Locate the cell with the specified text and output its [x, y] center coordinate. 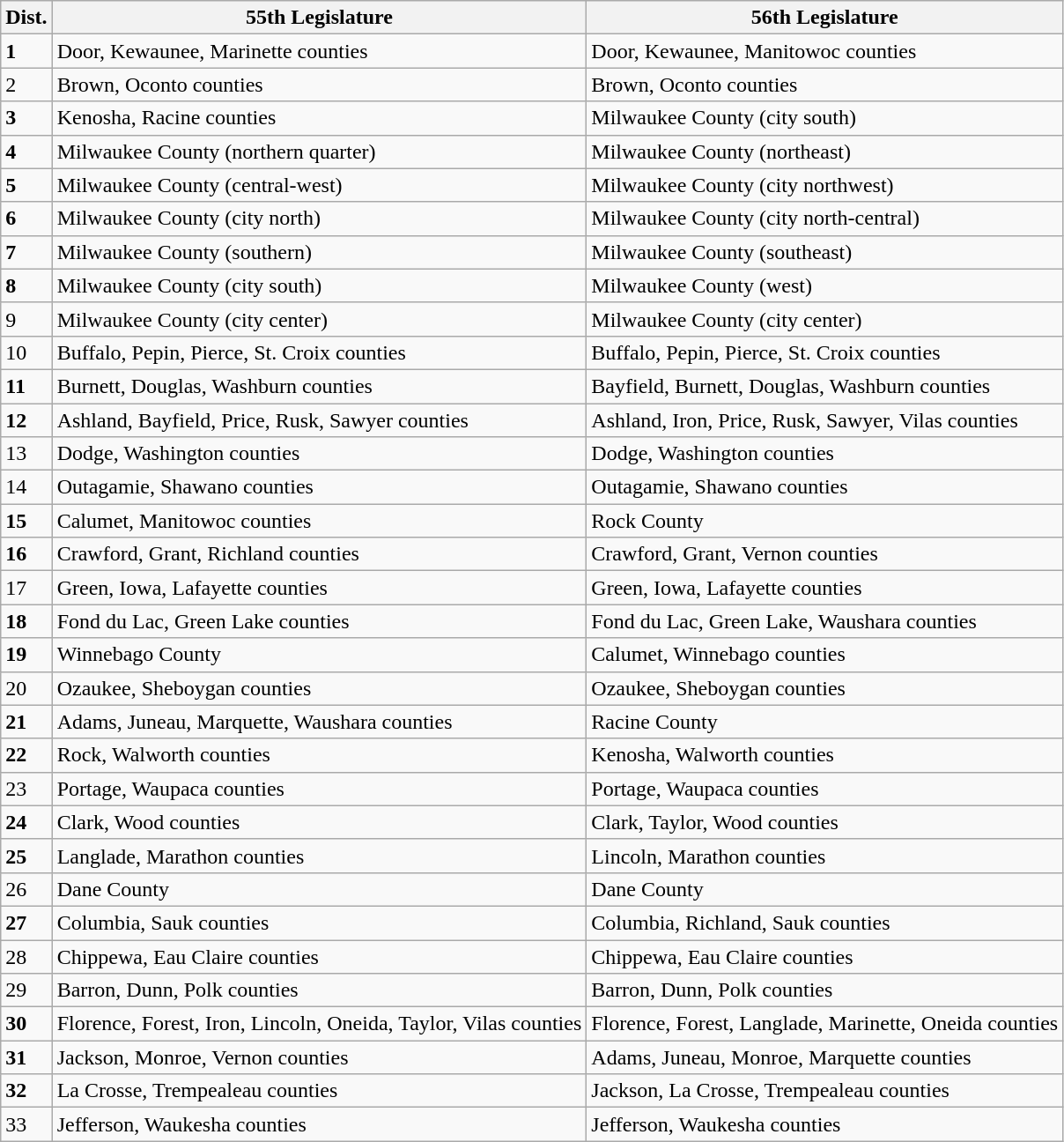
21 [26, 722]
28 [26, 956]
Winnebago County [319, 655]
2 [26, 85]
Jackson, Monroe, Vernon counties [319, 1057]
Rock County [824, 521]
3 [26, 118]
9 [26, 319]
Milwaukee County (central-west) [319, 185]
27 [26, 923]
Jackson, La Crosse, Trempealeau counties [824, 1091]
5 [26, 185]
La Crosse, Trempealeau counties [319, 1091]
Racine County [824, 722]
Milwaukee County (west) [824, 285]
10 [26, 352]
Milwaukee County (northern quarter) [319, 152]
Milwaukee County (city north-central) [824, 219]
Clark, Taylor, Wood counties [824, 822]
11 [26, 386]
12 [26, 420]
22 [26, 755]
Crawford, Grant, Vernon counties [824, 554]
Langlade, Marathon counties [319, 856]
20 [26, 688]
Ashland, Iron, Price, Rusk, Sawyer, Vilas counties [824, 420]
Door, Kewaunee, Marinette counties [319, 51]
Crawford, Grant, Richland counties [319, 554]
Columbia, Richland, Sauk counties [824, 923]
Calumet, Manitowoc counties [319, 521]
4 [26, 152]
Lincoln, Marathon counties [824, 856]
15 [26, 521]
Bayfield, Burnett, Douglas, Washburn counties [824, 386]
56th Legislature [824, 18]
Fond du Lac, Green Lake, Waushara counties [824, 621]
24 [26, 822]
Milwaukee County (southern) [319, 252]
Milwaukee County (city north) [319, 219]
26 [26, 889]
Florence, Forest, Iron, Lincoln, Oneida, Taylor, Vilas counties [319, 1024]
8 [26, 285]
Dist. [26, 18]
19 [26, 655]
14 [26, 487]
Columbia, Sauk counties [319, 923]
18 [26, 621]
Clark, Wood counties [319, 822]
Burnett, Douglas, Washburn counties [319, 386]
25 [26, 856]
6 [26, 219]
1 [26, 51]
Adams, Juneau, Monroe, Marquette counties [824, 1057]
Door, Kewaunee, Manitowoc counties [824, 51]
Fond du Lac, Green Lake counties [319, 621]
Ashland, Bayfield, Price, Rusk, Sawyer counties [319, 420]
Kenosha, Racine counties [319, 118]
Kenosha, Walworth counties [824, 755]
31 [26, 1057]
Rock, Walworth counties [319, 755]
Calumet, Winnebago counties [824, 655]
Adams, Juneau, Marquette, Waushara counties [319, 722]
29 [26, 990]
16 [26, 554]
23 [26, 789]
17 [26, 588]
33 [26, 1124]
Florence, Forest, Langlade, Marinette, Oneida counties [824, 1024]
55th Legislature [319, 18]
32 [26, 1091]
Milwaukee County (southeast) [824, 252]
Milwaukee County (city northwest) [824, 185]
7 [26, 252]
Milwaukee County (northeast) [824, 152]
30 [26, 1024]
13 [26, 454]
